Locate the cell with the specified text and output its [x, y] center coordinate. 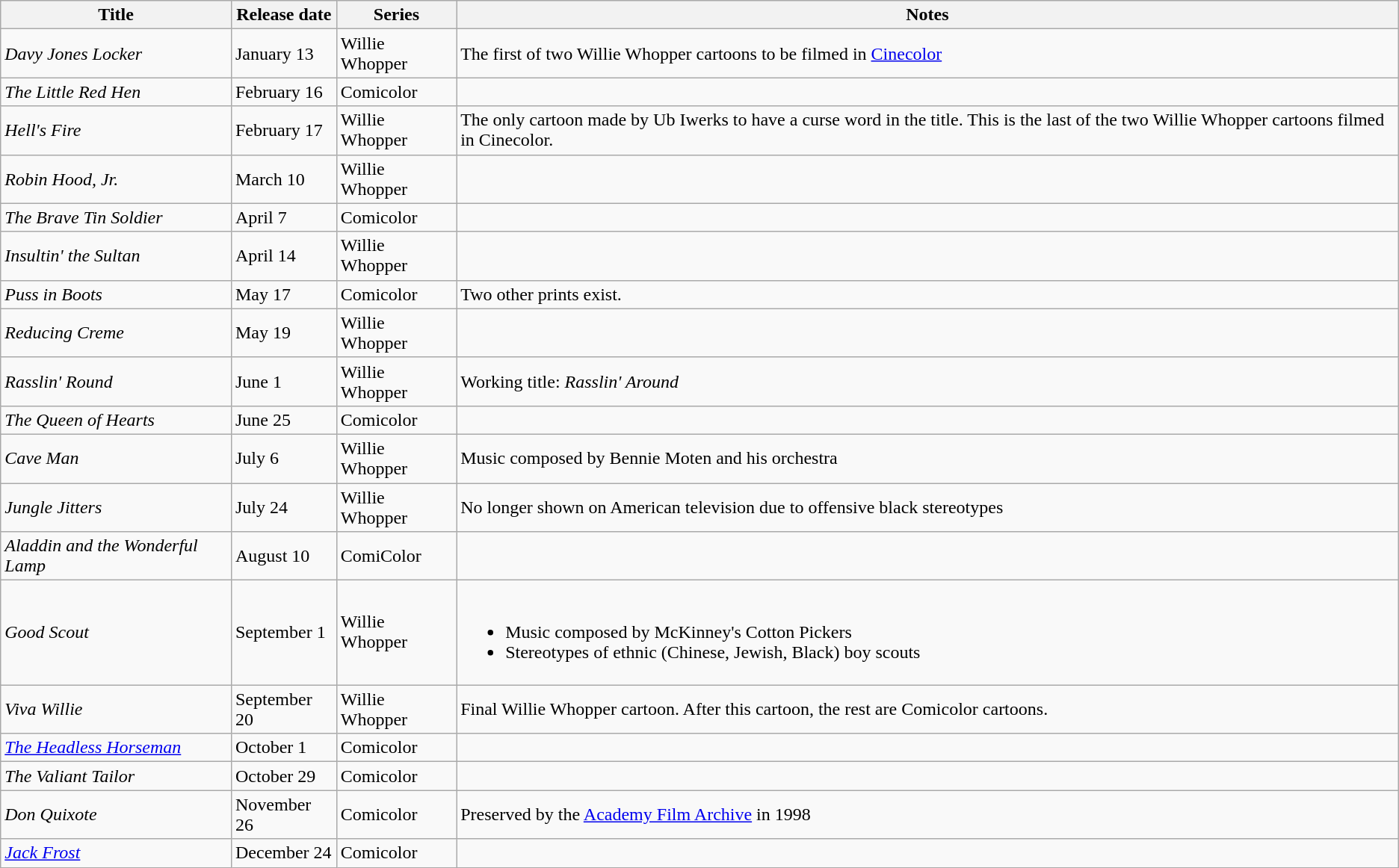
April 7 [284, 217]
Notes [928, 15]
October 1 [284, 748]
Final Willie Whopper cartoon. After this cartoon, the rest are Comicolor cartoons. [928, 710]
July 6 [284, 459]
Puss in Boots [117, 294]
Jack Frost [117, 853]
The only cartoon made by Ub Iwerks to have a curse word in the title. This is the last of the two Willie Whopper cartoons filmed in Cinecolor. [928, 130]
Davy Jones Locker [117, 54]
August 10 [284, 556]
Insultin' the Sultan [117, 255]
Title [117, 15]
No longer shown on American television due to offensive black stereotypes [928, 506]
Don Quixote [117, 814]
ComiColor [396, 556]
The Valiant Tailor [117, 776]
April 14 [284, 255]
May 19 [284, 333]
November 26 [284, 814]
June 1 [284, 381]
March 10 [284, 179]
Viva Willie [117, 710]
Two other prints exist. [928, 294]
February 16 [284, 92]
January 13 [284, 54]
Preserved by the Academy Film Archive in 1998 [928, 814]
Working title: Rasslin' Around [928, 381]
Good Scout [117, 633]
Rasslin' Round [117, 381]
Music composed by Bennie Moten and his orchestra [928, 459]
Reducing Creme [117, 333]
December 24 [284, 853]
Music composed by McKinney's Cotton PickersStereotypes of ethnic (Chinese, Jewish, Black) boy scouts [928, 633]
June 25 [284, 420]
Hell's Fire [117, 130]
Robin Hood, Jr. [117, 179]
May 17 [284, 294]
Aladdin and the Wonderful Lamp [117, 556]
Jungle Jitters [117, 506]
The Brave Tin Soldier [117, 217]
The Little Red Hen [117, 92]
September 20 [284, 710]
The Queen of Hearts [117, 420]
July 24 [284, 506]
September 1 [284, 633]
February 17 [284, 130]
Release date [284, 15]
The first of two Willie Whopper cartoons to be filmed in Cinecolor [928, 54]
Series [396, 15]
Cave Man [117, 459]
October 29 [284, 776]
The Headless Horseman [117, 748]
